Detect which cell encompasses the target text, then output its [x, y] center coordinate. 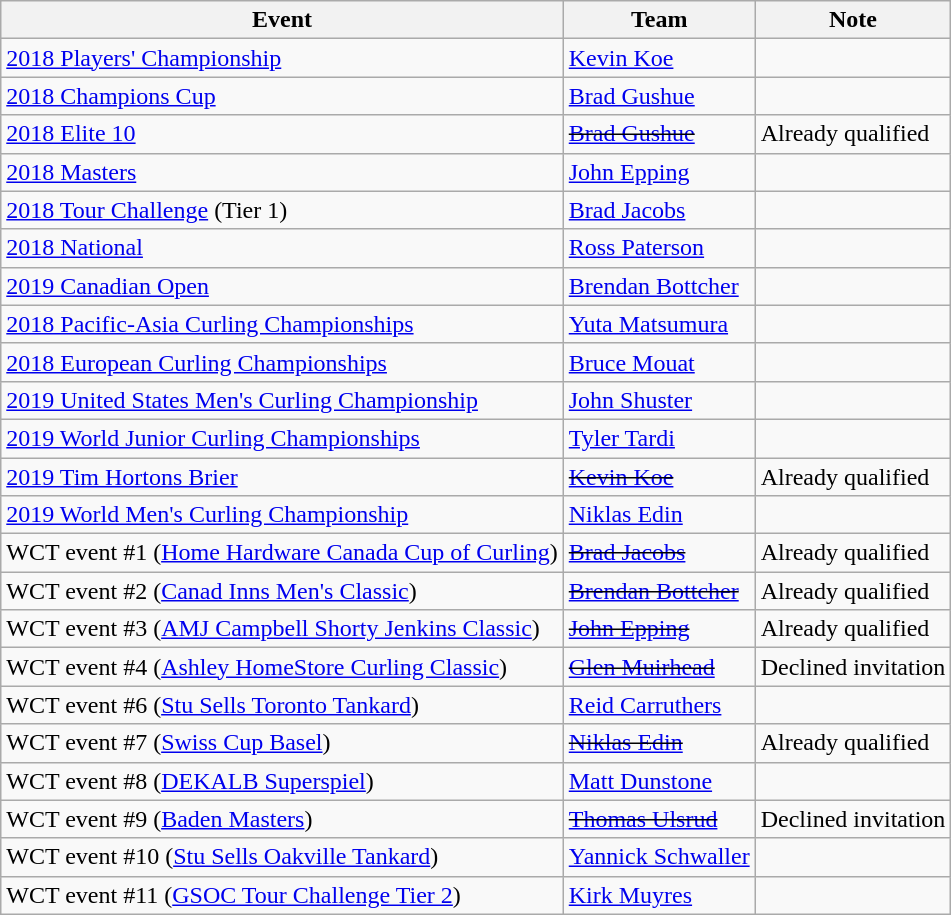
2019 United States Men's Curling Championship [282, 400]
Ross Paterson [659, 248]
WCT event #8 (DEKALB Superspiel) [282, 781]
Matt Dunstone [659, 781]
Yuta Matsumura [659, 324]
2018 Pacific-Asia Curling Championships [282, 324]
2018 Tour Challenge (Tier 1) [282, 210]
2019 World Junior Curling Championships [282, 438]
John Shuster [659, 400]
2018 National [282, 248]
WCT event #10 (Stu Sells Oakville Tankard) [282, 857]
Tyler Tardi [659, 438]
2018 European Curling Championships [282, 362]
WCT event #9 (Baden Masters) [282, 819]
2019 Canadian Open [282, 286]
WCT event #11 (GSOC Tour Challenge Tier 2) [282, 895]
2018 Players' Championship [282, 58]
Bruce Mouat [659, 362]
2018 Champions Cup [282, 96]
Thomas Ulsrud [659, 819]
WCT event #6 (Stu Sells Toronto Tankard) [282, 705]
WCT event #4 (Ashley HomeStore Curling Classic) [282, 667]
Event [282, 20]
WCT event #3 (AMJ Campbell Shorty Jenkins Classic) [282, 629]
Note [853, 20]
2018 Elite 10 [282, 134]
WCT event #2 (Canad Inns Men's Classic) [282, 591]
Kirk Muyres [659, 895]
Reid Carruthers [659, 705]
2018 Masters [282, 172]
WCT event #7 (Swiss Cup Basel) [282, 743]
Team [659, 20]
WCT event #1 (Home Hardware Canada Cup of Curling) [282, 553]
Glen Muirhead [659, 667]
2019 Tim Hortons Brier [282, 477]
2019 World Men's Curling Championship [282, 515]
Yannick Schwaller [659, 857]
